Pinpoint the cell where the given text exists, returning its (x, y) midpoint coordinate. 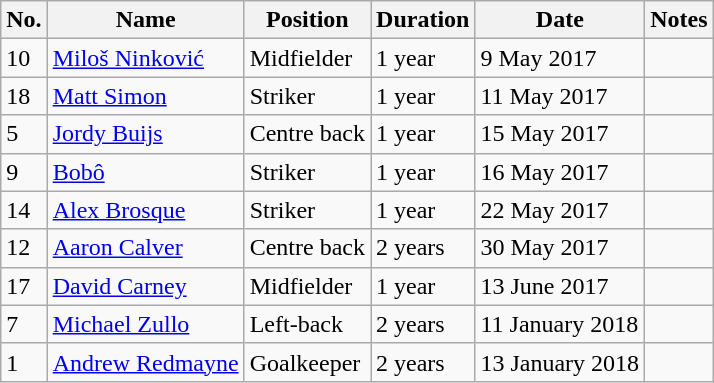
Bobô (146, 172)
Alex Brosque (146, 210)
Name (146, 20)
18 (24, 96)
Duration (423, 20)
Michael Zullo (146, 324)
Date (560, 20)
14 (24, 210)
11 May 2017 (560, 96)
13 January 2018 (560, 362)
Position (307, 20)
10 (24, 58)
Matt Simon (146, 96)
13 June 2017 (560, 286)
1 (24, 362)
17 (24, 286)
Andrew Redmayne (146, 362)
15 May 2017 (560, 134)
16 May 2017 (560, 172)
Left-back (307, 324)
Aaron Calver (146, 248)
Miloš Ninković (146, 58)
No. (24, 20)
9 May 2017 (560, 58)
11 January 2018 (560, 324)
30 May 2017 (560, 248)
22 May 2017 (560, 210)
12 (24, 248)
Jordy Buijs (146, 134)
9 (24, 172)
5 (24, 134)
David Carney (146, 286)
7 (24, 324)
Notes (679, 20)
Goalkeeper (307, 362)
